Provide the (x, y) coordinate of the cell's center where the given text is located.  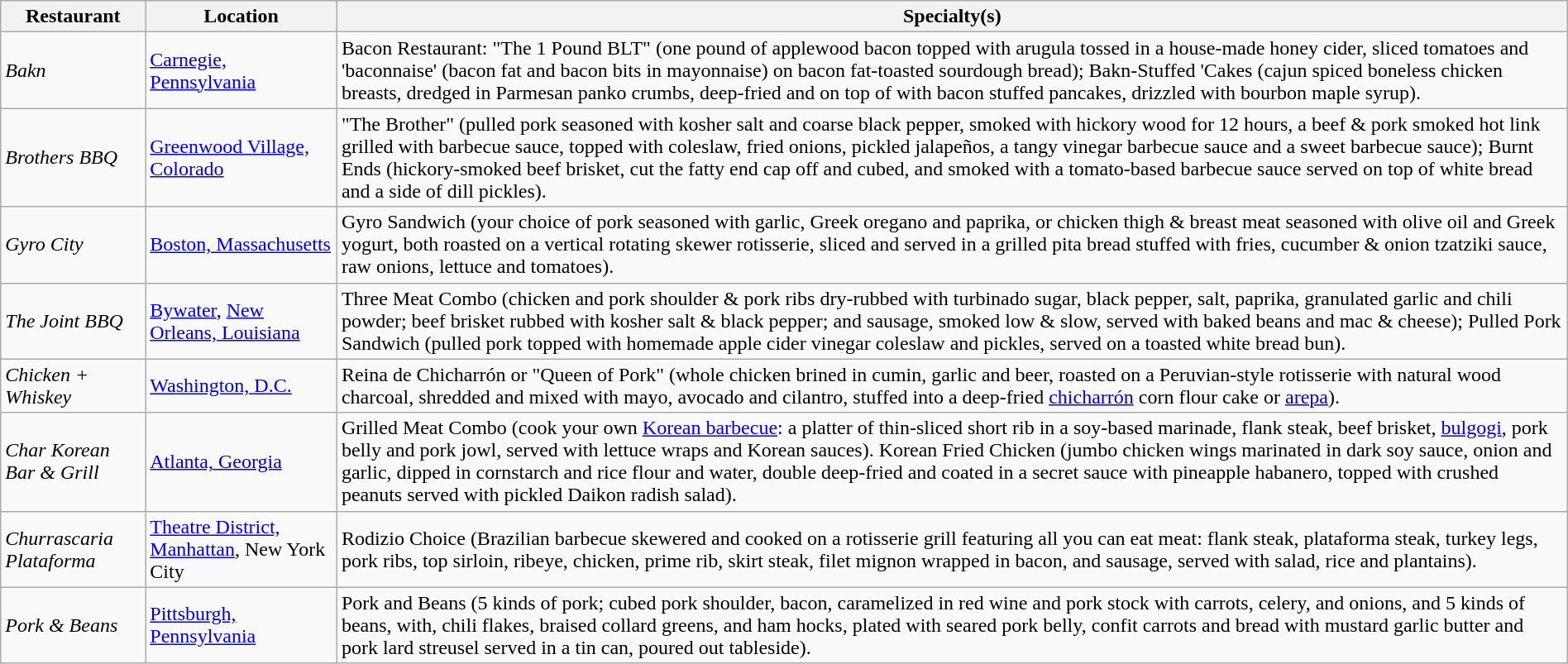
Specialty(s) (952, 17)
Restaurant (73, 17)
Chicken + Whiskey (73, 385)
Greenwood Village, Colorado (241, 157)
Brothers BBQ (73, 157)
Boston, Massachusetts (241, 245)
Washington, D.C. (241, 385)
Gyro City (73, 245)
Atlanta, Georgia (241, 461)
Bakn (73, 70)
The Joint BBQ (73, 321)
Theatre District, Manhattan, New York City (241, 549)
Churrascaria Plataforma (73, 549)
Carnegie, Pennsylvania (241, 70)
Pittsburgh, Pennsylvania (241, 625)
Pork & Beans (73, 625)
Char Korean Bar & Grill (73, 461)
Bywater, New Orleans, Louisiana (241, 321)
Location (241, 17)
